Extract the (X, Y) coordinate from the center of the cell holding the provided text.  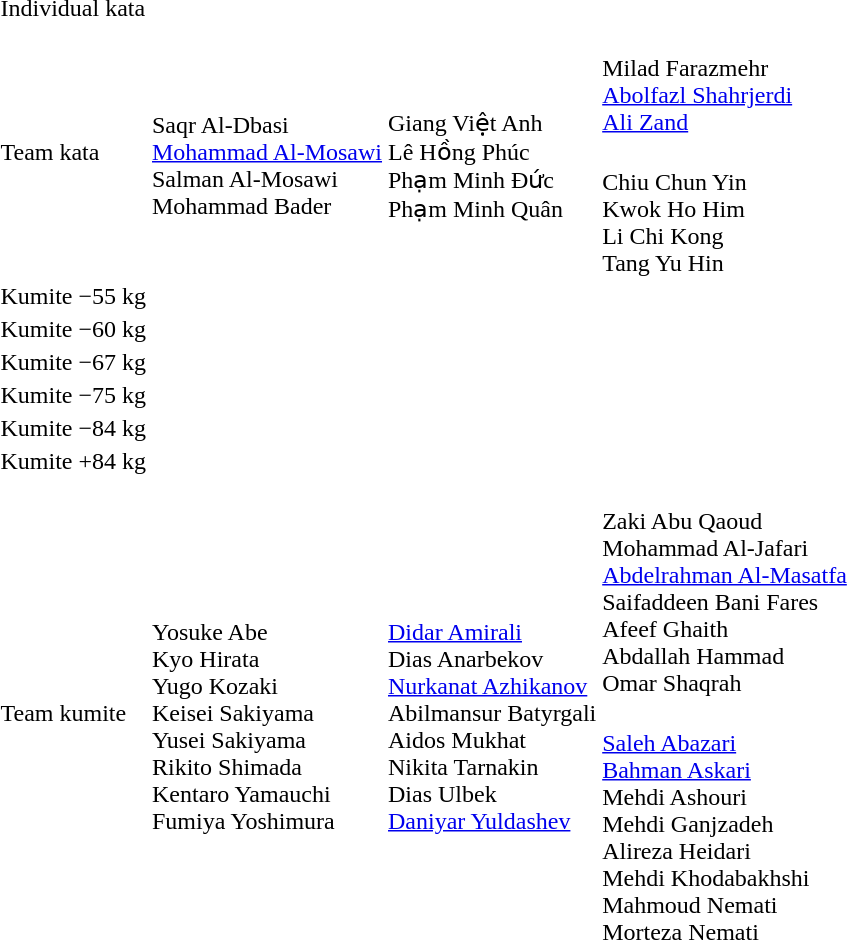
Saqr Al-DbasiMohammad Al-MosawiSalman Al-MosawiMohammad Bader (268, 152)
Giang Việt AnhLê Hồng PhúcPhạm Minh ĐứcPhạm Minh Quân (492, 152)
